Scan for the cell matching the given text and deliver its [x, y] coordinate at center. 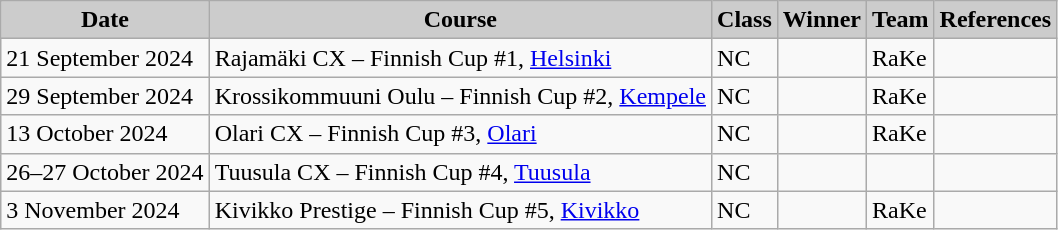
Class [745, 20]
Course [460, 20]
26–27 October 2024 [105, 172]
13 October 2024 [105, 134]
Winner [822, 20]
Tuusula CX – Finnish Cup #4, Tuusula [460, 172]
Team [901, 20]
Olari CX – Finnish Cup #3, Olari [460, 134]
References [996, 20]
21 September 2024 [105, 58]
Kivikko Prestige – Finnish Cup #5, Kivikko [460, 210]
Krossikommuuni Oulu – Finnish Cup #2, Kempele [460, 96]
Rajamäki CX – Finnish Cup #1, Helsinki [460, 58]
29 September 2024 [105, 96]
Date [105, 20]
3 November 2024 [105, 210]
